From the cell containing the given text, extract its center point as (X, Y) coordinate. 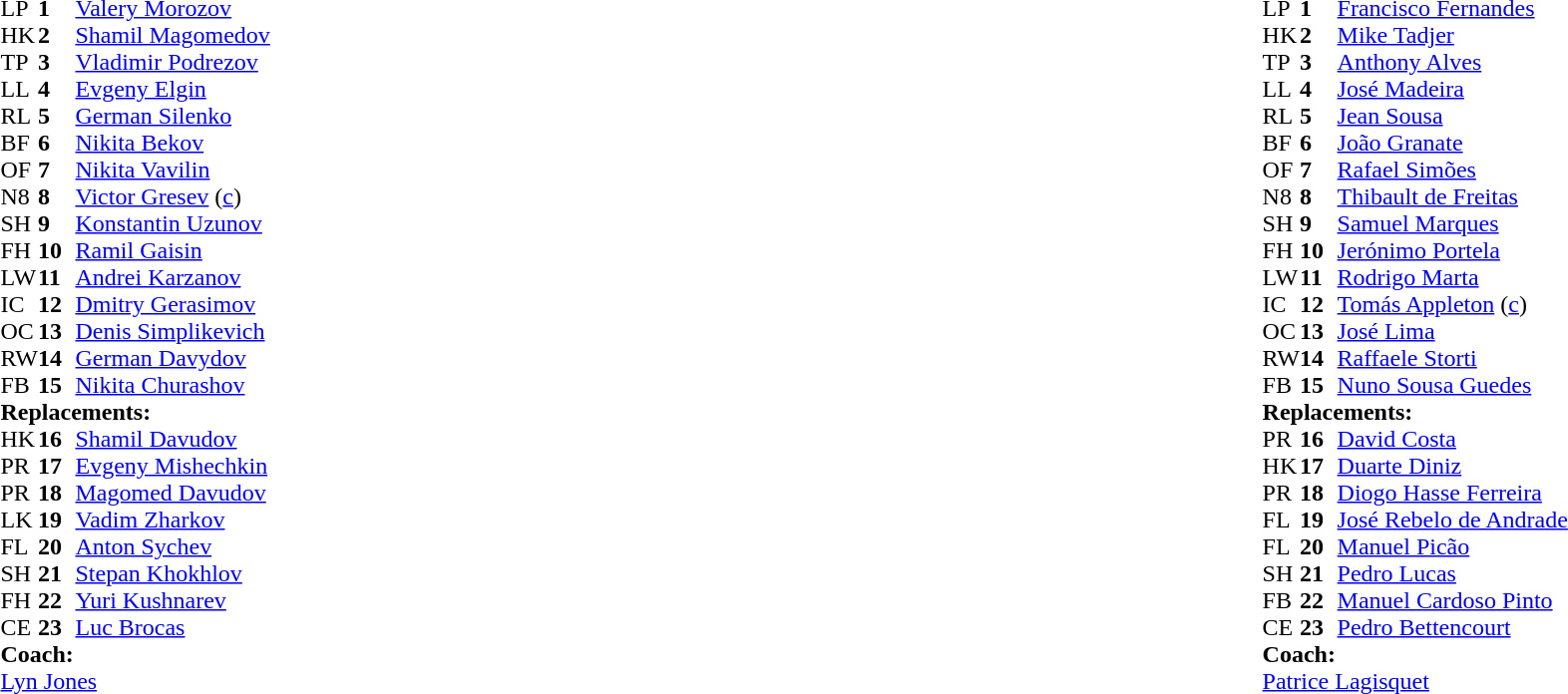
Diogo Hasse Ferreira (1452, 493)
Rodrigo Marta (1452, 277)
Raffaele Storti (1452, 359)
Magomed Davudov (174, 493)
Manuel Cardoso Pinto (1452, 600)
German Silenko (174, 116)
Yuri Kushnarev (174, 600)
Shamil Davudov (174, 439)
Denis Simplikevich (174, 331)
Victor Gresev (c) (174, 197)
German Davydov (174, 359)
Jean Sousa (1452, 116)
Duarte Diniz (1452, 467)
João Granate (1452, 144)
Anthony Alves (1452, 62)
Ramil Gaisin (174, 251)
Samuel Marques (1452, 223)
Vadim Zharkov (174, 520)
David Costa (1452, 439)
Vladimir Podrezov (174, 62)
José Madeira (1452, 90)
Manuel Picão (1452, 546)
Pedro Lucas (1452, 574)
Konstantin Uzunov (174, 223)
José Lima (1452, 331)
José Rebelo de Andrade (1452, 520)
Evgeny Mishechkin (174, 467)
Nikita Churashov (174, 385)
Shamil Magomedov (174, 36)
Dmitry Gerasimov (174, 305)
Pedro Bettencourt (1452, 628)
Mike Tadjer (1452, 36)
Stepan Khokhlov (174, 574)
Evgeny Elgin (174, 90)
Anton Sychev (174, 546)
Thibault de Freitas (1452, 197)
LK (19, 520)
Tomás Appleton (c) (1452, 305)
Luc Brocas (174, 628)
Rafael Simões (1452, 170)
Nuno Sousa Guedes (1452, 385)
Nikita Bekov (174, 144)
Jerónimo Portela (1452, 251)
Andrei Karzanov (174, 277)
Nikita Vavilin (174, 170)
